Locate the cell with the specified text and output its (x, y) center coordinate. 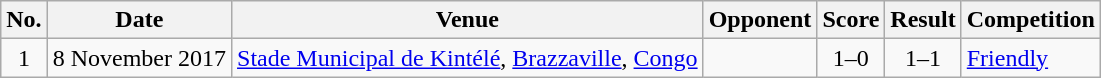
Friendly (1030, 58)
8 November 2017 (139, 58)
Competition (1030, 20)
No. (24, 20)
Stade Municipal de Kintélé, Brazzaville, Congo (468, 58)
Score (851, 20)
Date (139, 20)
1–0 (851, 58)
Opponent (760, 20)
1–1 (923, 58)
1 (24, 58)
Venue (468, 20)
Result (923, 20)
